For the text-containing cell, return its midpoint in [X, Y] coordinate format. 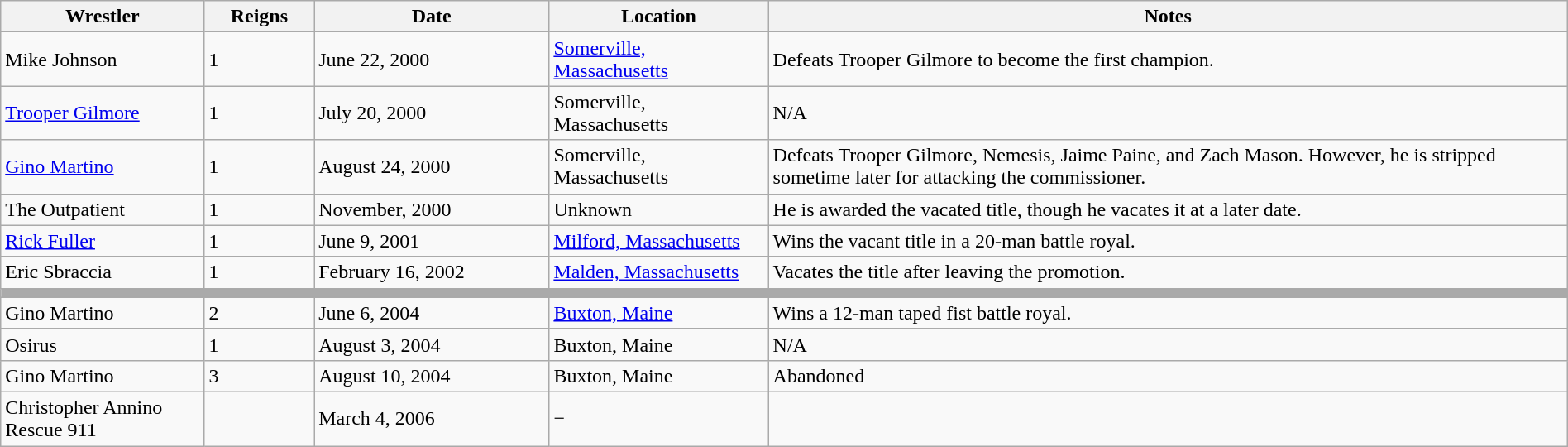
Trooper Gilmore [103, 113]
Eric Sbraccia [103, 272]
2 [260, 313]
March 4, 2006 [432, 419]
Abandoned [1168, 376]
Wins the vacant title in a 20-man battle royal. [1168, 241]
Malden, Massachusetts [658, 272]
July 20, 2000 [432, 113]
The Outpatient [103, 209]
Osirus [103, 344]
Christopher Annino Rescue 911 [103, 419]
Wins a 12-man taped fist battle royal. [1168, 313]
August 24, 2000 [432, 167]
Defeats Trooper Gilmore to become the first champion. [1168, 60]
3 [260, 376]
Wrestler [103, 17]
August 10, 2004 [432, 376]
Rick Fuller [103, 241]
November, 2000 [432, 209]
June 6, 2004 [432, 313]
Location [658, 17]
Mike Johnson [103, 60]
Unknown [658, 209]
Defeats Trooper Gilmore, Nemesis, Jaime Paine, and Zach Mason. However, he is stripped sometime later for attacking the commissioner. [1168, 167]
Reigns [260, 17]
June 22, 2000 [432, 60]
August 3, 2004 [432, 344]
Vacates the title after leaving the promotion. [1168, 272]
February 16, 2002 [432, 272]
He is awarded the vacated title, though he vacates it at a later date. [1168, 209]
Date [432, 17]
Notes [1168, 17]
June 9, 2001 [432, 241]
− [658, 419]
Milford, Massachusetts [658, 241]
